Locate the cell with the specified text and output its [X, Y] center coordinate. 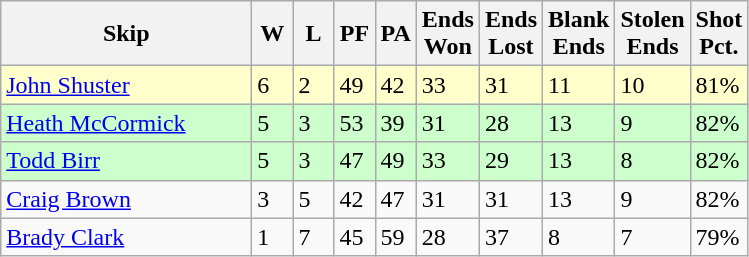
11 [579, 85]
PA [396, 34]
2 [314, 85]
53 [354, 123]
John Shuster [126, 85]
45 [354, 237]
Todd Birr [126, 161]
6 [272, 85]
37 [510, 237]
W [272, 34]
10 [652, 85]
PF [354, 34]
81% [719, 85]
59 [396, 237]
Skip [126, 34]
Ends Won [448, 34]
Shot Pct. [719, 34]
1 [272, 237]
L [314, 34]
Ends Lost [510, 34]
29 [510, 161]
Brady Clark [126, 237]
Heath McCormick [126, 123]
39 [396, 123]
Craig Brown [126, 199]
79% [719, 237]
Blank Ends [579, 34]
Stolen Ends [652, 34]
